For the text-containing cell, return its midpoint in [x, y] coordinate format. 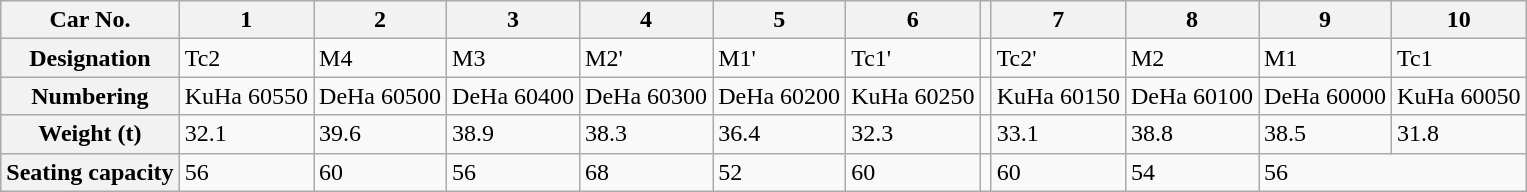
38.3 [646, 134]
33.1 [1058, 134]
M4 [380, 58]
DeHa 60500 [380, 96]
Tc2' [1058, 58]
M3 [514, 58]
8 [1192, 20]
54 [1192, 172]
DeHa 60300 [646, 96]
Car No. [90, 20]
Tc1 [1459, 58]
Designation [90, 58]
DeHa 60400 [514, 96]
7 [1058, 20]
KuHa 60050 [1459, 96]
38.9 [514, 134]
KuHa 60550 [246, 96]
DeHa 60200 [780, 96]
32.3 [913, 134]
4 [646, 20]
3 [514, 20]
KuHa 60250 [913, 96]
39.6 [380, 134]
Tc2 [246, 58]
DeHa 60100 [1192, 96]
M1 [1326, 58]
Weight (t) [90, 134]
Tc1' [913, 58]
M1' [780, 58]
1 [246, 20]
52 [780, 172]
10 [1459, 20]
5 [780, 20]
M2 [1192, 58]
31.8 [1459, 134]
68 [646, 172]
M2' [646, 58]
DeHa 60000 [1326, 96]
Numbering [90, 96]
2 [380, 20]
6 [913, 20]
KuHa 60150 [1058, 96]
38.5 [1326, 134]
32.1 [246, 134]
36.4 [780, 134]
Seating capacity [90, 172]
38.8 [1192, 134]
9 [1326, 20]
